Provide the [X, Y] coordinate of the cell's center where the given text is located.  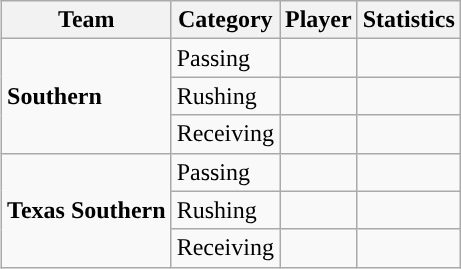
Texas Southern [87, 210]
Player [319, 20]
Southern [87, 96]
Team [87, 20]
Category [225, 20]
Statistics [408, 20]
